Find where the given text appears and provide that cell's center as [X, Y] coordinate. 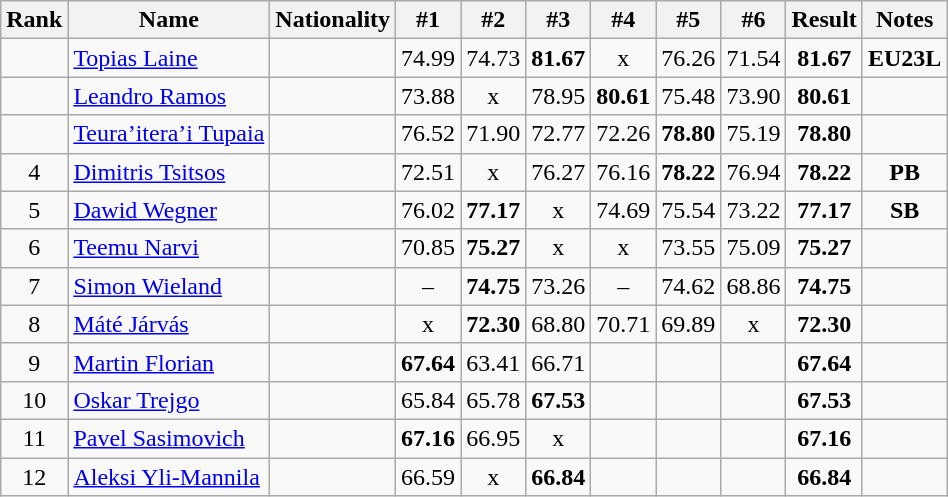
65.78 [494, 400]
66.59 [428, 477]
70.71 [624, 324]
72.26 [624, 134]
76.02 [428, 210]
76.26 [688, 58]
72.77 [558, 134]
71.54 [754, 58]
#4 [624, 20]
Oskar Trejgo [169, 400]
PB [904, 172]
Simon Wieland [169, 286]
76.27 [558, 172]
Name [169, 20]
Máté Járvás [169, 324]
Notes [904, 20]
65.84 [428, 400]
76.16 [624, 172]
#6 [754, 20]
SB [904, 210]
71.90 [494, 134]
63.41 [494, 362]
Teemu Narvi [169, 248]
73.90 [754, 96]
76.94 [754, 172]
75.54 [688, 210]
Nationality [333, 20]
66.95 [494, 438]
74.62 [688, 286]
6 [34, 248]
69.89 [688, 324]
#1 [428, 20]
75.09 [754, 248]
12 [34, 477]
7 [34, 286]
78.95 [558, 96]
66.71 [558, 362]
74.69 [624, 210]
Rank [34, 20]
68.80 [558, 324]
70.85 [428, 248]
Topias Laine [169, 58]
68.86 [754, 286]
76.52 [428, 134]
#3 [558, 20]
73.55 [688, 248]
#2 [494, 20]
75.19 [754, 134]
Leandro Ramos [169, 96]
Pavel Sasimovich [169, 438]
EU23L [904, 58]
73.22 [754, 210]
Martin Florian [169, 362]
8 [34, 324]
74.99 [428, 58]
5 [34, 210]
Teura’itera’i Tupaia [169, 134]
75.48 [688, 96]
4 [34, 172]
9 [34, 362]
Dawid Wegner [169, 210]
73.88 [428, 96]
Dimitris Tsitsos [169, 172]
Result [824, 20]
72.51 [428, 172]
73.26 [558, 286]
Aleksi Yli-Mannila [169, 477]
74.73 [494, 58]
11 [34, 438]
10 [34, 400]
#5 [688, 20]
